For the text-containing cell, return its midpoint in [X, Y] coordinate format. 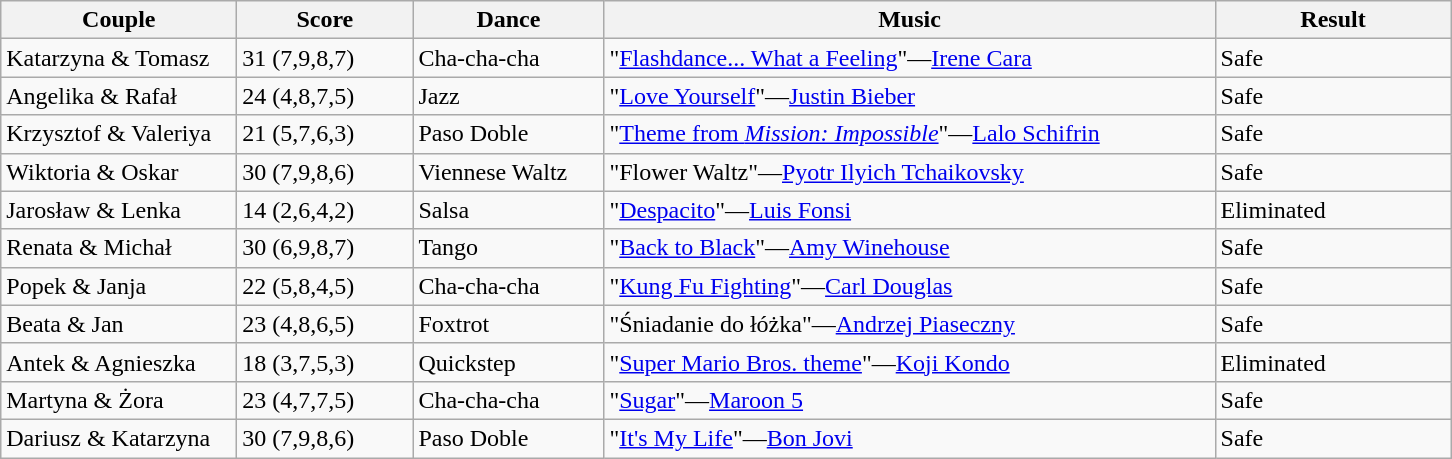
Music [910, 20]
Wiktoria & Oskar [119, 172]
Popek & Janja [119, 286]
22 (5,8,4,5) [325, 286]
14 (2,6,4,2) [325, 210]
Jarosław & Lenka [119, 210]
"Kung Fu Fighting"—Carl Douglas [910, 286]
Beata & Jan [119, 324]
Krzysztof & Valeriya [119, 134]
21 (5,7,6,3) [325, 134]
Dariusz & Katarzyna [119, 438]
Quickstep [508, 362]
Couple [119, 20]
Antek & Agnieszka [119, 362]
Salsa [508, 210]
24 (4,8,7,5) [325, 96]
Renata & Michał [119, 248]
Viennese Waltz [508, 172]
Angelika & Rafał [119, 96]
"Flashdance... What a Feeling"—Irene Cara [910, 58]
Result [1333, 20]
18 (3,7,5,3) [325, 362]
Katarzyna & Tomasz [119, 58]
"It's My Life"—Bon Jovi [910, 438]
23 (4,7,7,5) [325, 400]
Tango [508, 248]
"Back to Black"—Amy Winehouse [910, 248]
"Śniadanie do łóżka"—Andrzej Piaseczny [910, 324]
23 (4,8,6,5) [325, 324]
"Sugar"—Maroon 5 [910, 400]
Score [325, 20]
Jazz [508, 96]
"Super Mario Bros. theme"—Koji Kondo [910, 362]
Martyna & Żora [119, 400]
"Love Yourself"—Justin Bieber [910, 96]
30 (6,9,8,7) [325, 248]
"Theme from Mission: Impossible"—Lalo Schifrin [910, 134]
"Flower Waltz"—Pyotr Ilyich Tchaikovsky [910, 172]
Foxtrot [508, 324]
"Despacito"—Luis Fonsi [910, 210]
31 (7,9,8,7) [325, 58]
Dance [508, 20]
